Identify which cell holds the provided text, then report its (X, Y) central coordinate. 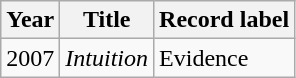
Title (107, 20)
Evidence (224, 58)
2007 (30, 58)
Year (30, 20)
Record label (224, 20)
Intuition (107, 58)
